Search for the cell housing the specified text and yield its (x, y) center coordinate. 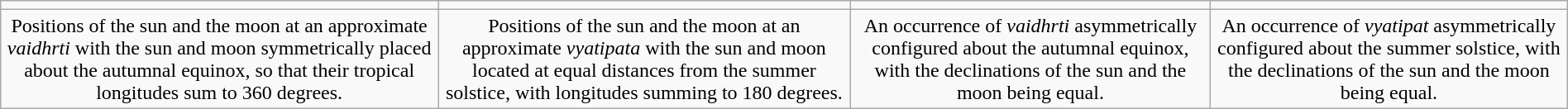
An occurrence of vaidhrti asymmetrically configured about the autumnal equinox, with the declinations of the sun and the moon being equal. (1030, 59)
An occurrence of vyatipat asymmetrically configured about the summer solstice, with the declinations of the sun and the moon being equal. (1389, 59)
